Identify which cell holds the provided text, then report its (x, y) central coordinate. 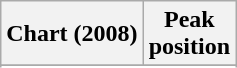
Peakposition (189, 34)
Chart (2008) (72, 34)
